Capture the cell that displays the provided text and extract its (x, y) central coordinate. 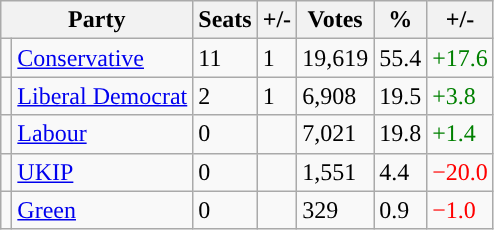
19.5 (400, 96)
Green (102, 210)
0.9 (400, 210)
Conservative (102, 58)
Party (97, 20)
+17.6 (460, 58)
19.8 (400, 134)
Seats (225, 20)
4.4 (400, 172)
−1.0 (460, 210)
1,551 (336, 172)
19,619 (336, 58)
11 (225, 58)
+1.4 (460, 134)
UKIP (102, 172)
+3.8 (460, 96)
% (400, 20)
−20.0 (460, 172)
6,908 (336, 96)
Liberal Democrat (102, 96)
Labour (102, 134)
Votes (336, 20)
55.4 (400, 58)
329 (336, 210)
7,021 (336, 134)
2 (225, 96)
